Capture the cell that displays the provided text and extract its (X, Y) central coordinate. 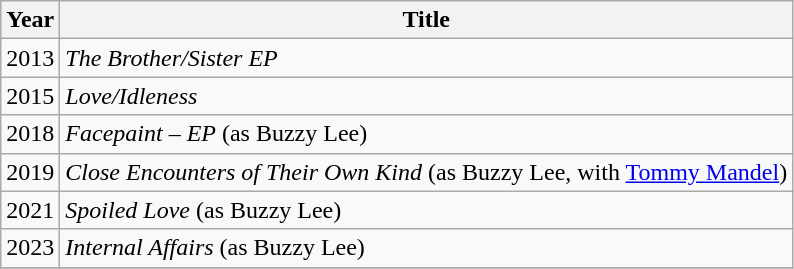
The Brother/Sister EP (426, 58)
2018 (30, 134)
Close Encounters of Their Own Kind (as Buzzy Lee, with Tommy Mandel) (426, 172)
Internal Affairs (as Buzzy Lee) (426, 248)
2015 (30, 96)
2023 (30, 248)
2019 (30, 172)
Title (426, 20)
Facepaint – EP (as Buzzy Lee) (426, 134)
2013 (30, 58)
2021 (30, 210)
Year (30, 20)
Spoiled Love (as Buzzy Lee) (426, 210)
Love/Idleness (426, 96)
